For the text-containing cell, return its midpoint in (X, Y) coordinate format. 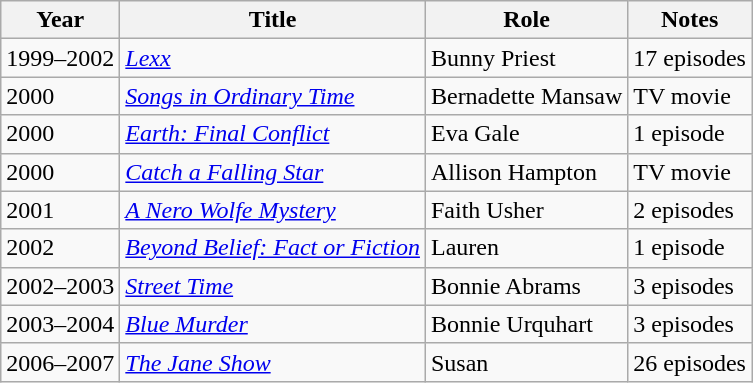
The Jane Show (273, 362)
Earth: Final Conflict (273, 134)
Catch a Falling Star (273, 172)
Bonnie Urquhart (526, 324)
26 episodes (690, 362)
Allison Hampton (526, 172)
Beyond Belief: Fact or Fiction (273, 248)
2002–2003 (60, 286)
Lauren (526, 248)
Year (60, 20)
Title (273, 20)
Role (526, 20)
2003–2004 (60, 324)
Bunny Priest (526, 58)
Lexx (273, 58)
Notes (690, 20)
Eva Gale (526, 134)
Bernadette Mansaw (526, 96)
2001 (60, 210)
Songs in Ordinary Time (273, 96)
Street Time (273, 286)
17 episodes (690, 58)
Susan (526, 362)
Bonnie Abrams (526, 286)
A Nero Wolfe Mystery (273, 210)
2002 (60, 248)
1999–2002 (60, 58)
Faith Usher (526, 210)
Blue Murder (273, 324)
2006–2007 (60, 362)
2 episodes (690, 210)
